Output the [X, Y] coordinate of the center of the cell containing the given text.  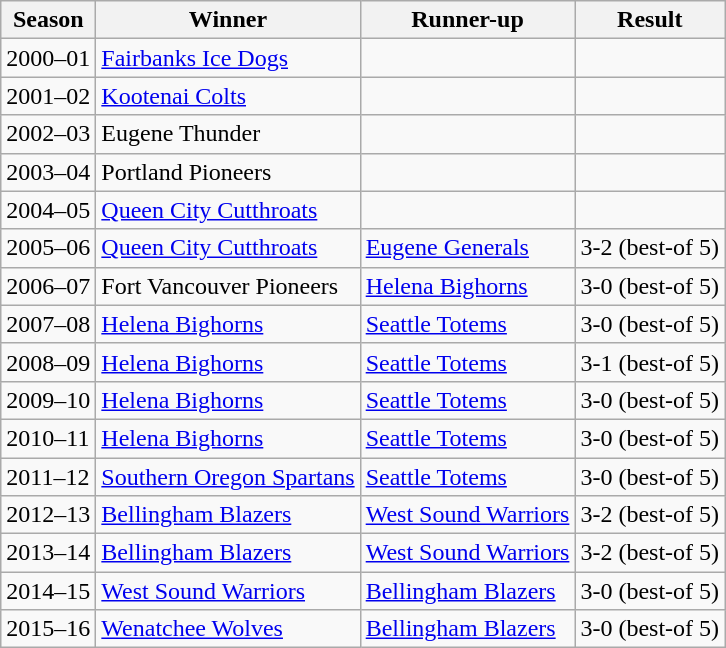
Kootenai Colts [228, 96]
Eugene Thunder [228, 134]
Winner [228, 20]
Fort Vancouver Pioneers [228, 286]
Eugene Generals [468, 248]
2011–12 [48, 477]
2002–03 [48, 134]
2014–15 [48, 591]
2008–09 [48, 362]
2005–06 [48, 248]
2004–05 [48, 210]
Season [48, 20]
Result [650, 20]
Southern Oregon Spartans [228, 477]
2001–02 [48, 96]
2012–13 [48, 515]
Portland Pioneers [228, 172]
2003–04 [48, 172]
2013–14 [48, 553]
2007–08 [48, 324]
2000–01 [48, 58]
3-1 (best-of 5) [650, 362]
2010–11 [48, 438]
2015–16 [48, 629]
2006–07 [48, 286]
Fairbanks Ice Dogs [228, 58]
2009–10 [48, 400]
Wenatchee Wolves [228, 629]
Runner-up [468, 20]
